Return the [X, Y] coordinate for the center point of the cell that contains the specified text.  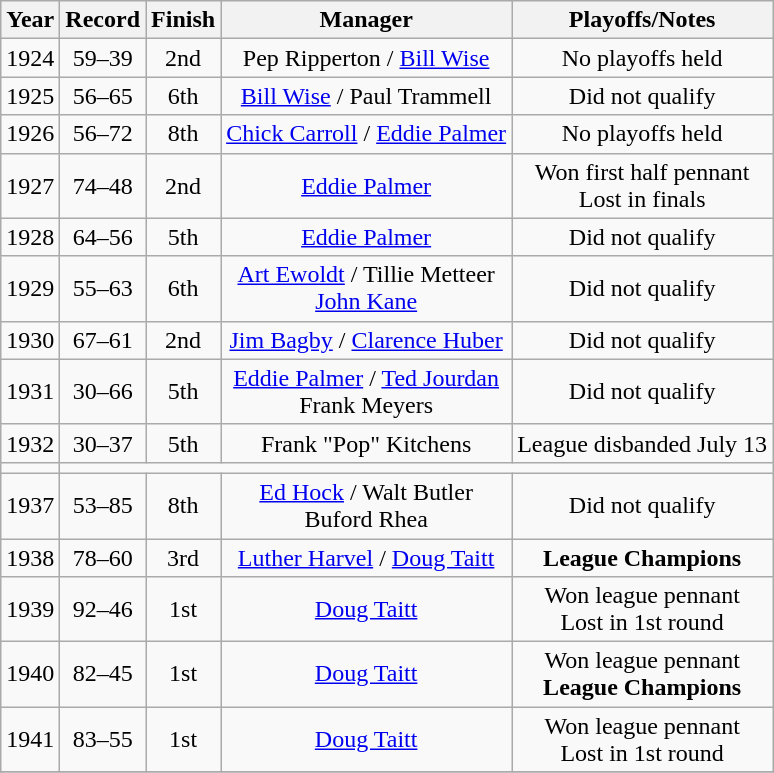
Ed Hock / Walt Butler Buford Rhea [366, 506]
82–45 [103, 674]
59–39 [103, 58]
3rd [184, 557]
55–63 [103, 288]
64–56 [103, 237]
1925 [30, 96]
Luther Harvel / Doug Taitt [366, 557]
Year [30, 20]
Manager [366, 20]
78–60 [103, 557]
Eddie Palmer / Ted Jourdan Frank Meyers [366, 392]
Won first half pennantLost in finals [642, 186]
1931 [30, 392]
92–46 [103, 610]
Chick Carroll / Eddie Palmer [366, 134]
1927 [30, 186]
1941 [30, 740]
1926 [30, 134]
74–48 [103, 186]
1932 [30, 443]
Finish [184, 20]
Pep Ripperton / Bill Wise [366, 58]
1937 [30, 506]
1939 [30, 610]
Record [103, 20]
83–55 [103, 740]
Won league pennantLeague Champions [642, 674]
1924 [30, 58]
1928 [30, 237]
67–61 [103, 340]
Art Ewoldt / Tillie Metteer John Kane [366, 288]
Frank "Pop" Kitchens [366, 443]
League Champions [642, 557]
Bill Wise / Paul Trammell [366, 96]
Jim Bagby / Clarence Huber [366, 340]
56–72 [103, 134]
1929 [30, 288]
30–66 [103, 392]
56–65 [103, 96]
30–37 [103, 443]
1938 [30, 557]
Playoffs/Notes [642, 20]
1940 [30, 674]
1930 [30, 340]
53–85 [103, 506]
League disbanded July 13 [642, 443]
